Detect which cell encompasses the target text, then output its [x, y] center coordinate. 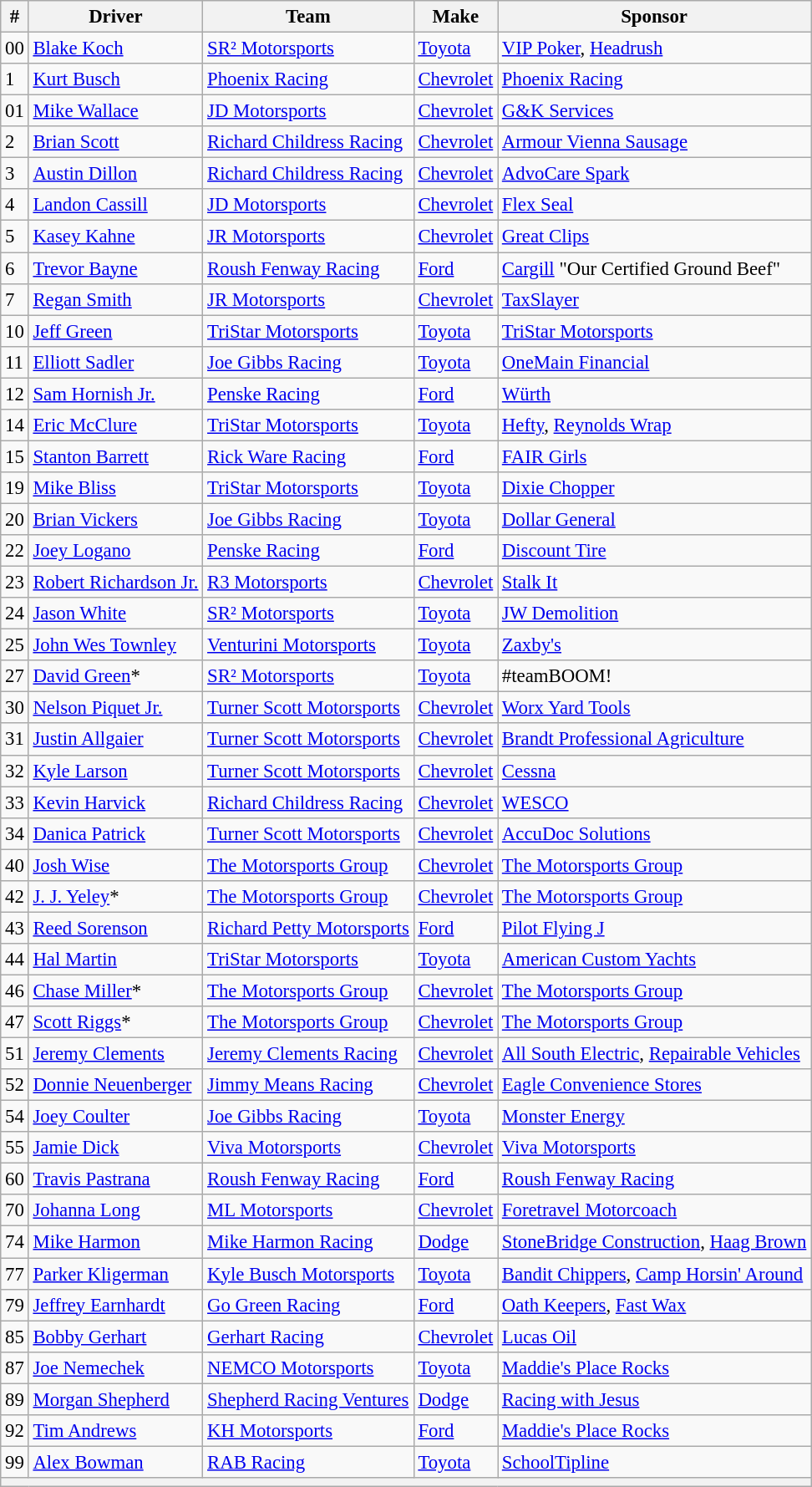
Jeffrey Earnhardt [115, 1305]
AccuDoc Solutions [655, 833]
Cargill "Our Certified Ground Beef" [655, 268]
Go Green Racing [308, 1305]
70 [15, 1211]
Mike Wallace [115, 111]
FAIR Girls [655, 456]
46 [15, 990]
Worx Yard Tools [655, 708]
Bobby Gerhart [115, 1337]
6 [15, 268]
OneMain Financial [655, 362]
Parker Kligerman [115, 1274]
Morgan Shepherd [115, 1399]
22 [15, 551]
Justin Allgaier [115, 740]
12 [15, 394]
G&K Services [655, 111]
10 [15, 331]
Stalk It [655, 583]
Brian Scott [115, 142]
Donnie Neuenberger [115, 1085]
Blake Koch [115, 48]
34 [15, 833]
Würth [655, 394]
15 [15, 456]
51 [15, 1054]
2 [15, 142]
Danica Patrick [115, 833]
TaxSlayer [655, 299]
55 [15, 1148]
KH Motorsports [308, 1431]
Make [455, 17]
Rick Ware Racing [308, 456]
Landon Cassill [115, 205]
52 [15, 1085]
Zaxby's [655, 645]
ML Motorsports [308, 1211]
David Green* [115, 676]
Foretravel Motorcoach [655, 1211]
Jeremy Clements [115, 1054]
Dollar General [655, 519]
74 [15, 1242]
60 [15, 1179]
NEMCO Motorsports [308, 1367]
StoneBridge Construction, Haag Brown [655, 1242]
Hefty, Reynolds Wrap [655, 425]
Flex Seal [655, 205]
R3 Motorsports [308, 583]
20 [15, 519]
Venturini Motorsports [308, 645]
Cessna [655, 771]
Kyle Busch Motorsports [308, 1274]
Mike Harmon [115, 1242]
Nelson Piquet Jr. [115, 708]
Oath Keepers, Fast Wax [655, 1305]
11 [15, 362]
Stanton Barrett [115, 456]
Lucas Oil [655, 1337]
Kasey Kahne [115, 237]
Sponsor [655, 17]
Robert Richardson Jr. [115, 583]
3 [15, 174]
31 [15, 740]
Jeremy Clements Racing [308, 1054]
Jimmy Means Racing [308, 1085]
Great Clips [655, 237]
Joe Nemechek [115, 1367]
14 [15, 425]
SchoolTipline [655, 1462]
Discount Tire [655, 551]
85 [15, 1337]
Kurt Busch [115, 79]
47 [15, 1022]
Armour Vienna Sausage [655, 142]
27 [15, 676]
RAB Racing [308, 1462]
JW Demolition [655, 614]
Hal Martin [115, 960]
Racing with Jesus [655, 1399]
Brian Vickers [115, 519]
77 [15, 1274]
# [15, 17]
54 [15, 1117]
Mike Harmon Racing [308, 1242]
23 [15, 583]
44 [15, 960]
Reed Sorenson [115, 928]
Eric McClure [115, 425]
Chase Miller* [115, 990]
Joey Logano [115, 551]
30 [15, 708]
00 [15, 48]
John Wes Townley [115, 645]
Pilot Flying J [655, 928]
Team [308, 17]
Dixie Chopper [655, 488]
Elliott Sadler [115, 362]
Joey Coulter [115, 1117]
79 [15, 1305]
J. J. Yeley* [115, 897]
Shepherd Racing Ventures [308, 1399]
Eagle Convenience Stores [655, 1085]
Scott Riggs* [115, 1022]
Gerhart Racing [308, 1337]
32 [15, 771]
87 [15, 1367]
40 [15, 865]
Tim Andrews [115, 1431]
Travis Pastrana [115, 1179]
Johanna Long [115, 1211]
19 [15, 488]
Brandt Professional Agriculture [655, 740]
Jamie Dick [115, 1148]
Austin Dillon [115, 174]
Regan Smith [115, 299]
92 [15, 1431]
89 [15, 1399]
All South Electric, Repairable Vehicles [655, 1054]
7 [15, 299]
VIP Poker, Headrush [655, 48]
Jeff Green [115, 331]
01 [15, 111]
#teamBOOM! [655, 676]
AdvoCare Spark [655, 174]
Kyle Larson [115, 771]
42 [15, 897]
24 [15, 614]
Josh Wise [115, 865]
Monster Energy [655, 1117]
Trevor Bayne [115, 268]
American Custom Yachts [655, 960]
Mike Bliss [115, 488]
4 [15, 205]
Jason White [115, 614]
1 [15, 79]
Bandit Chippers, Camp Horsin' Around [655, 1274]
5 [15, 237]
33 [15, 802]
25 [15, 645]
Sam Hornish Jr. [115, 394]
WESCO [655, 802]
43 [15, 928]
99 [15, 1462]
Richard Petty Motorsports [308, 928]
Alex Bowman [115, 1462]
Kevin Harvick [115, 802]
Driver [115, 17]
